Determine the (X, Y) coordinate at the center of the cell enclosing the given text.  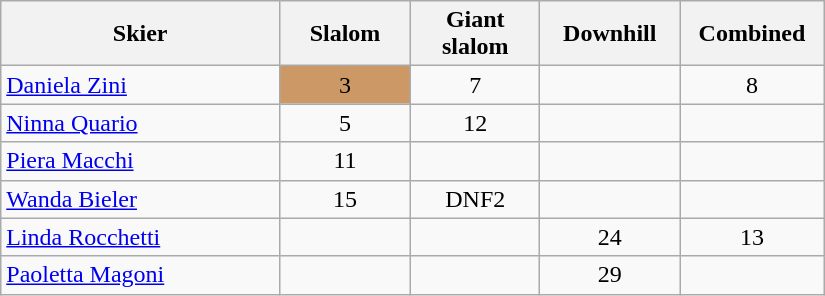
Skier (140, 34)
Wanda Bieler (140, 199)
3 (346, 85)
Slalom (346, 34)
13 (752, 237)
Daniela Zini (140, 85)
Combined (752, 34)
Ninna Quario (140, 123)
24 (610, 237)
5 (346, 123)
Paoletta Magoni (140, 275)
12 (476, 123)
29 (610, 275)
Giant slalom (476, 34)
7 (476, 85)
8 (752, 85)
DNF2 (476, 199)
Downhill (610, 34)
Piera Macchi (140, 161)
15 (346, 199)
11 (346, 161)
Linda Rocchetti (140, 237)
